Return the (x, y) coordinate for the center point of the cell that contains the specified text.  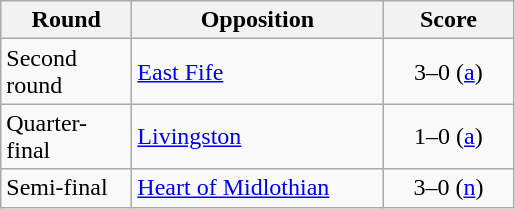
Opposition (258, 20)
Round (66, 20)
1–0 (a) (448, 136)
Heart of Midlothian (258, 188)
Quarter-final (66, 136)
East Fife (258, 72)
3–0 (a) (448, 72)
Second round (66, 72)
Score (448, 20)
Semi-final (66, 188)
3–0 (n) (448, 188)
Livingston (258, 136)
